Determine the (x, y) coordinate at the center of the cell enclosing the given text.  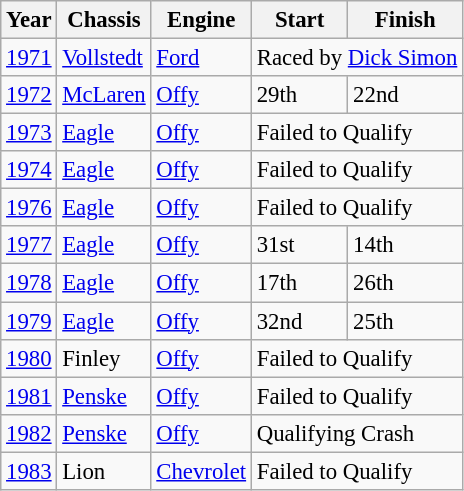
31st (299, 245)
1972 (29, 95)
Raced by Dick Simon (356, 58)
1976 (29, 208)
Finish (406, 20)
Ford (201, 58)
29th (299, 95)
Vollstedt (104, 58)
32nd (299, 321)
1978 (29, 283)
McLaren (104, 95)
1971 (29, 58)
17th (299, 283)
22nd (406, 95)
25th (406, 321)
Finley (104, 358)
1980 (29, 358)
14th (406, 245)
1981 (29, 396)
1982 (29, 433)
26th (406, 283)
Qualifying Crash (356, 433)
1973 (29, 133)
1977 (29, 245)
1974 (29, 170)
Year (29, 20)
1983 (29, 471)
Engine (201, 20)
1979 (29, 321)
Lion (104, 471)
Chevrolet (201, 471)
Chassis (104, 20)
Start (299, 20)
